For the text-containing cell, return its midpoint in [X, Y] coordinate format. 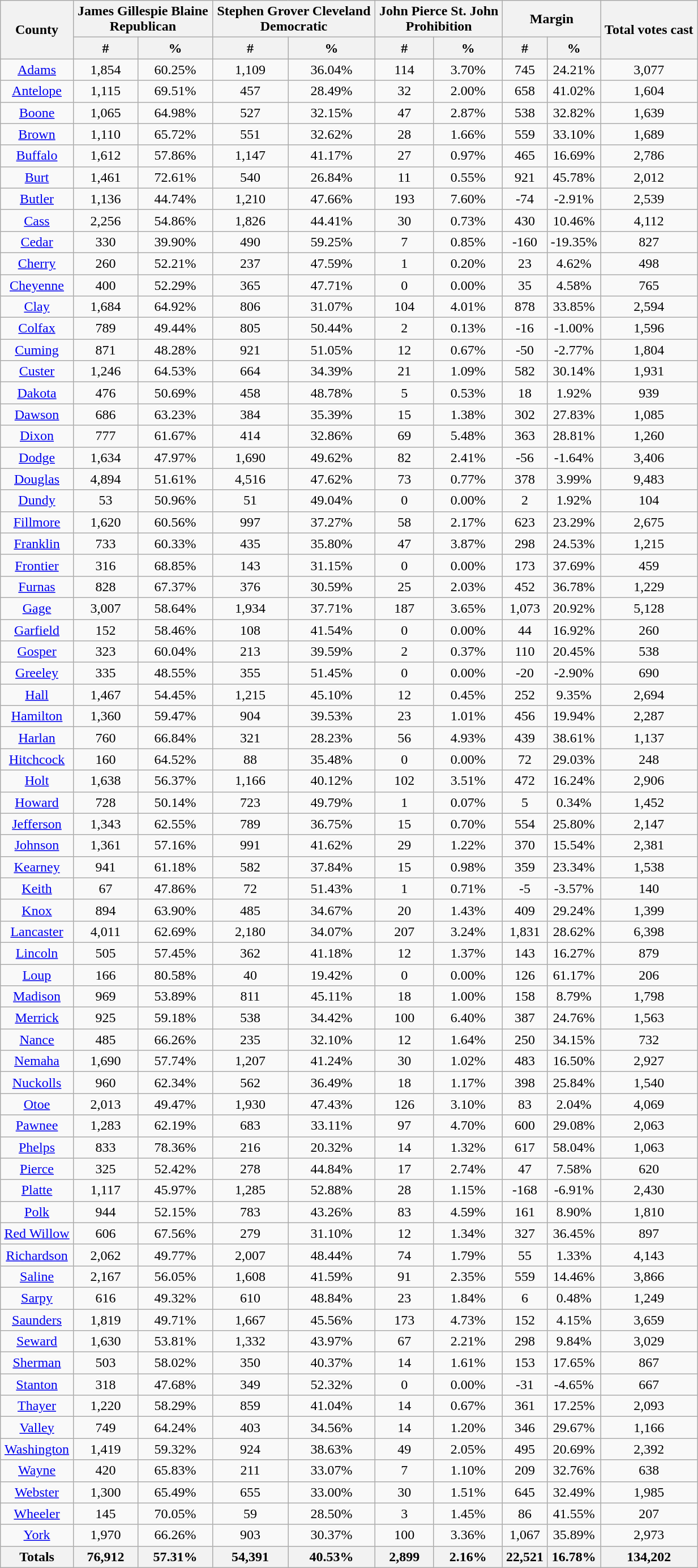
49 [404, 1449]
1,563 [649, 1018]
41.54% [332, 630]
3,029 [649, 1341]
28.49% [332, 91]
Total votes cast [649, 29]
2,381 [649, 845]
34.67% [332, 910]
48.55% [175, 673]
0.73% [468, 220]
64.98% [175, 113]
1,461 [105, 177]
1,419 [105, 1449]
7.60% [468, 199]
9,483 [649, 479]
206 [649, 975]
904 [250, 716]
40 [250, 975]
3.70% [468, 70]
34.56% [332, 1428]
1,246 [105, 371]
783 [250, 1212]
5,128 [649, 608]
41.24% [332, 1061]
Cedar [37, 242]
-1.00% [574, 328]
1,115 [105, 91]
58.04% [574, 1147]
Sarpy [37, 1298]
8.90% [574, 1212]
114 [404, 70]
21 [404, 371]
213 [250, 652]
16.69% [574, 156]
Dixon [37, 436]
Nance [37, 1040]
2,786 [649, 156]
2,539 [649, 199]
Franklin [37, 544]
403 [250, 1428]
1.61% [468, 1363]
17 [404, 1169]
58.46% [175, 630]
52.21% [175, 263]
32.49% [574, 1492]
2,694 [649, 695]
Nemaha [37, 1061]
749 [105, 1428]
2,007 [250, 1255]
59.25% [332, 242]
811 [250, 997]
2.35% [468, 1276]
51.43% [332, 888]
355 [250, 673]
39.59% [332, 652]
2,180 [250, 932]
409 [525, 910]
690 [649, 673]
1.09% [468, 371]
102 [404, 781]
161 [525, 1212]
1,826 [250, 220]
1,229 [649, 587]
51 [250, 501]
209 [525, 1471]
41.17% [332, 156]
16.92% [574, 630]
2,012 [649, 177]
3.51% [468, 781]
728 [105, 802]
35.89% [574, 1535]
1,399 [649, 910]
47.86% [175, 888]
60.56% [175, 522]
65.49% [175, 1492]
Merrick [37, 1018]
5.48% [468, 436]
140 [649, 888]
-2.91% [574, 199]
1,065 [105, 113]
41.62% [332, 845]
47.97% [175, 458]
2.00% [468, 91]
51.45% [332, 673]
1.38% [468, 415]
40.37% [332, 1363]
78.36% [175, 1147]
55 [525, 1255]
3 [404, 1514]
302 [525, 415]
33.07% [332, 1471]
-19.35% [574, 242]
41.59% [332, 1276]
Brown [37, 134]
Clay [37, 307]
4.01% [468, 307]
187 [404, 608]
Johnson [37, 845]
400 [105, 285]
278 [250, 1169]
1,220 [105, 1406]
28.81% [574, 436]
Holt [37, 781]
Pierce [37, 1169]
1,361 [105, 845]
47.71% [332, 285]
1,117 [105, 1190]
Cherry [37, 263]
1.51% [468, 1492]
65.72% [175, 134]
4,143 [649, 1255]
64.92% [175, 307]
2,062 [105, 1255]
1,684 [105, 307]
0.20% [468, 263]
1,109 [250, 70]
24.53% [574, 544]
Hall [37, 695]
29.08% [574, 1126]
323 [105, 652]
4,069 [649, 1104]
33.00% [332, 1492]
57.16% [175, 845]
49.47% [175, 1104]
64.24% [175, 1428]
Custer [37, 371]
47.59% [332, 263]
645 [525, 1492]
49.04% [332, 501]
1.79% [468, 1255]
24.76% [574, 1018]
58.29% [175, 1406]
-16 [525, 328]
52.32% [332, 1385]
321 [250, 738]
4.73% [468, 1320]
Saunders [37, 1320]
1.10% [468, 1471]
82 [404, 458]
365 [250, 285]
41.55% [574, 1514]
-56 [525, 458]
237 [250, 263]
54.45% [175, 695]
-4.65% [574, 1385]
1,804 [649, 350]
20.45% [574, 652]
252 [525, 695]
452 [525, 587]
7.58% [574, 1169]
45.56% [332, 1320]
925 [105, 1018]
3.36% [468, 1535]
Wheeler [37, 1514]
32.62% [332, 134]
903 [250, 1535]
4,516 [250, 479]
31.07% [332, 307]
20.32% [332, 1147]
35.39% [332, 415]
-31 [525, 1385]
540 [250, 177]
91 [404, 1276]
2,906 [649, 781]
456 [525, 716]
879 [649, 953]
49.44% [175, 328]
58.64% [175, 608]
Boone [37, 113]
0.97% [468, 156]
20 [404, 910]
33.10% [574, 134]
827 [649, 242]
1,285 [250, 1190]
Frontier [37, 565]
1,630 [105, 1341]
Cass [37, 220]
19.42% [332, 975]
960 [105, 1083]
4.62% [574, 263]
318 [105, 1385]
4.15% [574, 1320]
2,927 [649, 1061]
27 [404, 156]
40.53% [332, 1557]
216 [250, 1147]
1.20% [468, 1428]
48.28% [175, 350]
3.99% [574, 479]
2,063 [649, 1126]
50.69% [175, 393]
1,831 [525, 932]
1,063 [649, 1147]
606 [105, 1233]
Margin [551, 19]
61.67% [175, 436]
Pawnee [37, 1126]
16.50% [574, 1061]
Harlan [37, 738]
97 [404, 1126]
Cuming [37, 350]
387 [525, 1018]
3.87% [468, 544]
944 [105, 1212]
439 [525, 738]
69 [404, 436]
562 [250, 1083]
359 [525, 867]
32.82% [574, 113]
2.17% [468, 522]
Totals [37, 1557]
153 [525, 1363]
86 [525, 1514]
Hitchcock [37, 759]
16.24% [574, 781]
52.29% [175, 285]
145 [105, 1514]
1,667 [250, 1320]
1,085 [649, 415]
-1.64% [574, 458]
330 [105, 242]
65.83% [175, 1471]
36.75% [332, 824]
-2.77% [574, 350]
Kearney [37, 867]
2.74% [468, 1169]
327 [525, 1233]
49.77% [175, 1255]
939 [649, 393]
35.48% [332, 759]
69.51% [175, 91]
62.34% [175, 1083]
-6.91% [574, 1190]
1,452 [649, 802]
6.40% [468, 1018]
23.34% [574, 867]
Madison [37, 997]
495 [525, 1449]
48.84% [332, 1298]
Knox [37, 910]
1,596 [649, 328]
23.29% [574, 522]
35 [525, 285]
1,137 [649, 738]
1.32% [468, 1147]
41.04% [332, 1406]
57.86% [175, 156]
1,343 [105, 824]
Washington [37, 1449]
56 [404, 738]
871 [105, 350]
Burt [37, 177]
31.10% [332, 1233]
554 [525, 824]
1.22% [468, 845]
Jefferson [37, 824]
3.10% [468, 1104]
1,300 [105, 1492]
57.74% [175, 1061]
43.26% [332, 1212]
2.87% [468, 113]
41.02% [574, 91]
49.79% [332, 802]
350 [250, 1363]
134,202 [649, 1557]
349 [250, 1385]
1,283 [105, 1126]
47.43% [332, 1104]
59 [250, 1514]
2.21% [468, 1341]
457 [250, 91]
1,540 [649, 1083]
74 [404, 1255]
1.01% [468, 716]
Polk [37, 1212]
60.25% [175, 70]
6,398 [649, 932]
0.07% [468, 802]
1,931 [649, 371]
4.70% [468, 1126]
Garfield [37, 630]
279 [250, 1233]
376 [250, 587]
Loup [37, 975]
28.62% [574, 932]
37.27% [332, 522]
53.81% [175, 1341]
2,147 [649, 824]
0.45% [468, 695]
29.03% [574, 759]
158 [525, 997]
733 [105, 544]
32.86% [332, 436]
1.66% [468, 134]
1,249 [649, 1298]
2,287 [649, 716]
36.78% [574, 587]
Butler [37, 199]
29 [404, 845]
Stephen Grover ClevelandDemocratic [293, 19]
59.47% [175, 716]
45.11% [332, 997]
-3.57% [574, 888]
29.67% [574, 1428]
859 [250, 1406]
15.54% [574, 845]
1,810 [649, 1212]
57.45% [175, 953]
193 [404, 199]
53 [105, 501]
50.96% [175, 501]
1,604 [649, 91]
435 [250, 544]
833 [105, 1147]
1,930 [250, 1104]
20.92% [574, 608]
0.71% [468, 888]
1.02% [468, 1061]
Dodge [37, 458]
760 [105, 738]
45.78% [574, 177]
Colfax [37, 328]
25.80% [574, 824]
51.05% [332, 350]
4,112 [649, 220]
2,013 [105, 1104]
3,007 [105, 608]
45.97% [175, 1190]
Cheyenne [37, 285]
Gage [37, 608]
3,866 [649, 1276]
498 [649, 263]
38.61% [574, 738]
655 [250, 1492]
-50 [525, 350]
44.74% [175, 199]
1,620 [105, 522]
36.49% [332, 1083]
527 [250, 113]
465 [525, 156]
1.15% [468, 1190]
49.32% [175, 1298]
39.90% [175, 242]
2,675 [649, 522]
1,985 [649, 1492]
0.70% [468, 824]
49.71% [175, 1320]
25.84% [574, 1083]
64.52% [175, 759]
63.23% [175, 415]
Seward [37, 1341]
48.44% [332, 1255]
56.05% [175, 1276]
667 [649, 1385]
1.84% [468, 1298]
-2.90% [574, 673]
Greeley [37, 673]
997 [250, 522]
616 [105, 1298]
28.50% [332, 1514]
Sherman [37, 1363]
362 [250, 953]
32.10% [332, 1040]
44.84% [332, 1169]
51.61% [175, 479]
1,210 [250, 199]
2,392 [649, 1449]
16.27% [574, 953]
1,260 [649, 436]
1,689 [649, 134]
2,899 [404, 1557]
1.64% [468, 1040]
1,798 [649, 997]
70.05% [175, 1514]
29.24% [574, 910]
47.68% [175, 1385]
878 [525, 307]
723 [250, 802]
3,077 [649, 70]
1.33% [574, 1255]
James Gillespie BlaineRepublican [143, 19]
2.05% [468, 1449]
17.65% [574, 1363]
503 [105, 1363]
867 [649, 1363]
Thayer [37, 1406]
36.45% [574, 1233]
2,093 [649, 1406]
11 [404, 177]
33.11% [332, 1126]
Antelope [37, 91]
Howard [37, 802]
57.31% [175, 1557]
472 [525, 781]
50.44% [332, 328]
Dawson [37, 415]
806 [250, 307]
1.37% [468, 953]
64.53% [175, 371]
420 [105, 1471]
1,639 [649, 113]
894 [105, 910]
430 [525, 220]
27.83% [574, 415]
248 [649, 759]
3,406 [649, 458]
4.59% [468, 1212]
76,912 [105, 1557]
-74 [525, 199]
0.55% [468, 177]
32.76% [574, 1471]
52.88% [332, 1190]
1.43% [468, 910]
32.15% [332, 113]
Dundy [37, 501]
58 [404, 522]
63.90% [175, 910]
211 [250, 1471]
969 [105, 997]
683 [250, 1126]
Dakota [37, 393]
2,973 [649, 1535]
88 [250, 759]
33.85% [574, 307]
44.41% [332, 220]
Wayne [37, 1471]
Buffalo [37, 156]
1,538 [649, 867]
72.61% [175, 177]
490 [250, 242]
54,391 [250, 1557]
44 [525, 630]
686 [105, 415]
4.93% [468, 738]
43.97% [332, 1341]
166 [105, 975]
60.04% [175, 652]
1,854 [105, 70]
Gosper [37, 652]
Stanton [37, 1385]
2.16% [468, 1557]
30.37% [332, 1535]
39.53% [332, 716]
9.84% [574, 1341]
19.94% [574, 716]
1,073 [525, 608]
2,430 [649, 1190]
34.42% [332, 1018]
897 [649, 1233]
8.79% [574, 997]
1.45% [468, 1514]
346 [525, 1428]
14.46% [574, 1276]
31.15% [332, 565]
1,608 [250, 1276]
48.78% [332, 393]
Lincoln [37, 953]
0.13% [468, 328]
Adams [37, 70]
52.42% [175, 1169]
0.85% [468, 242]
2.41% [468, 458]
1,819 [105, 1320]
235 [250, 1040]
765 [649, 285]
Lancaster [37, 932]
Red Willow [37, 1233]
17.25% [574, 1406]
67.56% [175, 1233]
551 [250, 134]
49.62% [332, 458]
160 [105, 759]
1,634 [105, 458]
2.03% [468, 587]
664 [250, 371]
4.58% [574, 285]
335 [105, 673]
316 [105, 565]
10.46% [574, 220]
Hamilton [37, 716]
66.84% [175, 738]
32 [404, 91]
37.71% [332, 608]
638 [649, 1471]
623 [525, 522]
363 [525, 436]
67.37% [175, 587]
1,612 [105, 156]
805 [250, 328]
61.17% [574, 975]
0.37% [468, 652]
458 [250, 393]
68.85% [175, 565]
941 [105, 867]
3.65% [468, 608]
1,067 [525, 1535]
4,894 [105, 479]
30.14% [574, 371]
62.69% [175, 932]
Saline [37, 1276]
-5 [525, 888]
56.37% [175, 781]
1,934 [250, 608]
Keith [37, 888]
60.33% [175, 544]
Richardson [37, 1255]
600 [525, 1126]
58.02% [175, 1363]
1.00% [468, 997]
378 [525, 479]
924 [250, 1449]
6 [525, 1298]
476 [105, 393]
610 [250, 1298]
0.48% [574, 1298]
3.24% [468, 932]
991 [250, 845]
Otoe [37, 1104]
414 [250, 436]
50.14% [175, 802]
1,207 [250, 1061]
0.53% [468, 393]
658 [525, 91]
41.18% [332, 953]
40.12% [332, 781]
1.17% [468, 1083]
-160 [525, 242]
26.84% [332, 177]
-20 [525, 673]
47.62% [332, 479]
0.34% [574, 802]
1,638 [105, 781]
52.15% [175, 1212]
1.34% [468, 1233]
732 [649, 1040]
1,147 [250, 156]
25 [404, 587]
36.04% [332, 70]
1,136 [105, 199]
30.59% [332, 587]
28.23% [332, 738]
45.10% [332, 695]
325 [105, 1169]
53.89% [175, 997]
38.63% [332, 1449]
Platte [37, 1190]
384 [250, 415]
2,594 [649, 307]
-168 [525, 1190]
Douglas [37, 479]
34.15% [574, 1040]
16.78% [574, 1557]
2,167 [105, 1276]
Nuckolls [37, 1083]
483 [525, 1061]
County [37, 29]
Fillmore [37, 522]
54.86% [175, 220]
505 [105, 953]
62.55% [175, 824]
828 [105, 587]
1,360 [105, 716]
1,110 [105, 134]
620 [649, 1169]
250 [525, 1040]
34.39% [332, 371]
20.69% [574, 1449]
745 [525, 70]
3,659 [649, 1320]
37.84% [332, 867]
Valley [37, 1428]
24.21% [574, 70]
John Pierce St. John Prohibition [439, 19]
York [37, 1535]
4,011 [105, 932]
35.80% [332, 544]
37.69% [574, 565]
0.77% [468, 479]
61.18% [175, 867]
34.07% [332, 932]
0.98% [468, 867]
2.04% [574, 1104]
73 [404, 479]
9.35% [574, 695]
110 [525, 652]
459 [649, 565]
398 [525, 1083]
Webster [37, 1492]
59.32% [175, 1449]
617 [525, 1147]
1,332 [250, 1341]
47.66% [332, 199]
Furnas [37, 587]
59.18% [175, 1018]
22,521 [525, 1557]
361 [525, 1406]
80.58% [175, 975]
Phelps [37, 1147]
777 [105, 436]
370 [525, 845]
1,970 [105, 1535]
2,256 [105, 220]
62.19% [175, 1126]
1,467 [105, 695]
108 [250, 630]
